Search for the cell housing the specified text and yield its [X, Y] center coordinate. 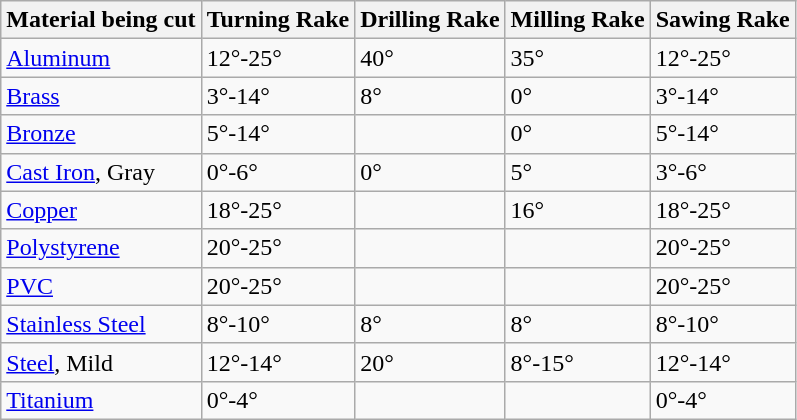
40° [430, 58]
Titanium [101, 400]
Polystyrene [101, 248]
8°-15° [578, 362]
PVC [101, 286]
Milling Rake [578, 20]
Drilling Rake [430, 20]
Cast Iron, Gray [101, 172]
Copper [101, 210]
20° [430, 362]
5° [578, 172]
16° [578, 210]
3°-6° [722, 172]
Aluminum [101, 58]
Sawing Rake [722, 20]
Stainless Steel [101, 324]
Bronze [101, 134]
Steel, Mild [101, 362]
Brass [101, 96]
Material being cut [101, 20]
Turning Rake [278, 20]
35° [578, 58]
0°-6° [278, 172]
